Return the [X, Y] coordinate for the center point of the cell that contains the specified text.  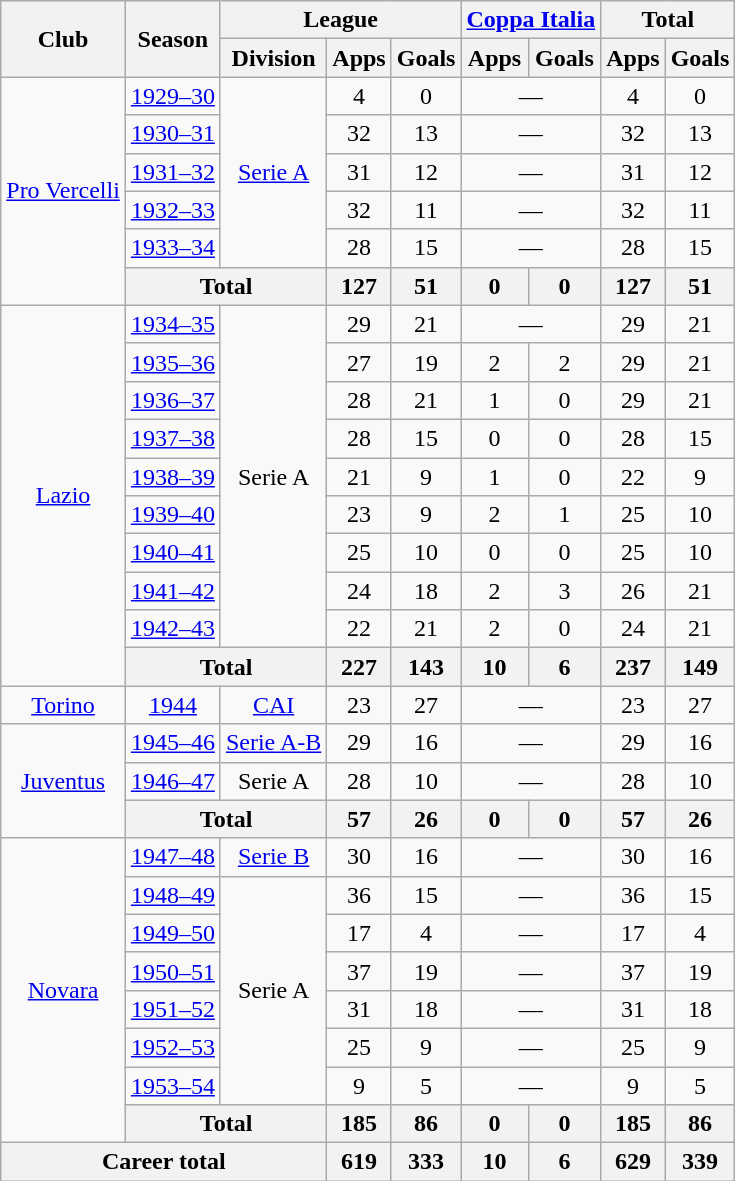
1947–48 [172, 857]
1934–35 [172, 324]
339 [700, 1162]
1930–31 [172, 134]
Season [172, 39]
Torino [64, 705]
1933–34 [172, 248]
333 [426, 1162]
227 [359, 667]
Novara [64, 990]
Juventus [64, 781]
1939–40 [172, 515]
1951–52 [172, 1009]
1935–36 [172, 362]
League [340, 20]
1948–49 [172, 895]
149 [700, 667]
1949–50 [172, 933]
1942–43 [172, 629]
CAI [273, 705]
629 [633, 1162]
1946–47 [172, 781]
1944 [172, 705]
1938–39 [172, 477]
Lazio [64, 496]
3 [564, 591]
1945–46 [172, 743]
619 [359, 1162]
1950–51 [172, 971]
1937–38 [172, 438]
1936–37 [172, 400]
1931–32 [172, 172]
Coppa Italia [531, 20]
Serie B [273, 857]
1941–42 [172, 591]
Serie A-B [273, 743]
143 [426, 667]
1940–41 [172, 553]
1932–33 [172, 210]
1953–54 [172, 1085]
Career total [164, 1162]
1952–53 [172, 1047]
Club [64, 39]
Division [273, 58]
Pro Vercelli [64, 191]
237 [633, 667]
1929–30 [172, 96]
